From the cell containing the given text, extract its center point as [x, y] coordinate. 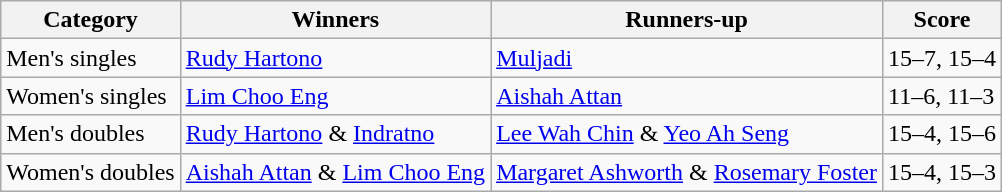
15–4, 15–6 [942, 134]
Category [90, 20]
Men's doubles [90, 134]
Runners-up [687, 20]
Margaret Ashworth & Rosemary Foster [687, 172]
Rudy Hartono [335, 58]
Aishah Attan [687, 96]
Women's singles [90, 96]
Muljadi [687, 58]
Lim Choo Eng [335, 96]
Women's doubles [90, 172]
11–6, 11–3 [942, 96]
15–4, 15–3 [942, 172]
Score [942, 20]
Winners [335, 20]
15–7, 15–4 [942, 58]
Aishah Attan & Lim Choo Eng [335, 172]
Rudy Hartono & Indratno [335, 134]
Men's singles [90, 58]
Lee Wah Chin & Yeo Ah Seng [687, 134]
